Find where the given text appears and provide that cell's center as (x, y) coordinate. 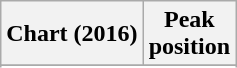
Peak position (189, 34)
Chart (2016) (72, 34)
